Detect which cell encompasses the target text, then output its [X, Y] center coordinate. 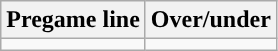
Over/under [210, 20]
Pregame line [74, 20]
